Scan for the cell matching the given text and deliver its (x, y) coordinate at center. 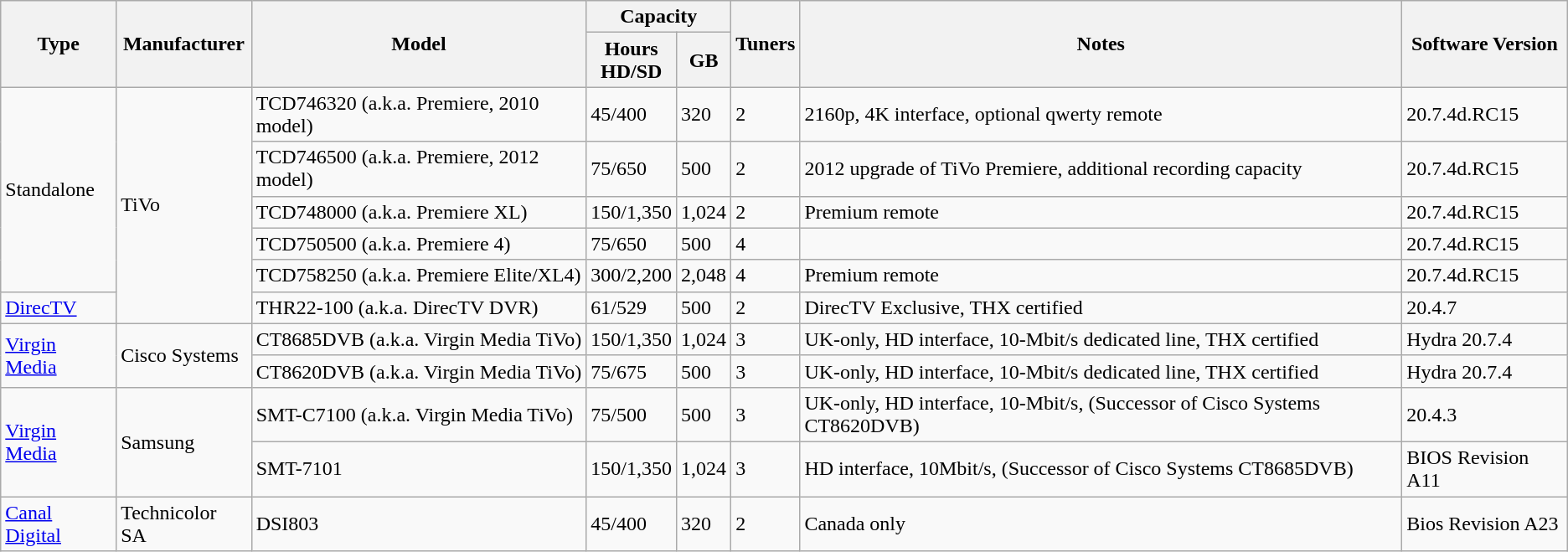
CT8620DVB (a.k.a. Virgin Media TiVo) (419, 371)
Manufacturer (184, 44)
TCD750500 (a.k.a. Premiere 4) (419, 244)
THR22-100 (a.k.a. DirecTV DVR) (419, 307)
Standalone (59, 189)
Capacity (658, 17)
Model (419, 44)
Bios Revision A23 (1485, 523)
TCD758250 (a.k.a. Premiere Elite/XL4) (419, 276)
UK-only, HD interface, 10-Mbit/s, (Successor of Cisco Systems CT8620DVB) (1101, 414)
HoursHD/SD (632, 60)
75/500 (632, 414)
Cisco Systems (184, 355)
Technicolor SA (184, 523)
DSI803 (419, 523)
20.4.3 (1485, 414)
TCD746500 (a.k.a. Premiere, 2012 model) (419, 169)
300/2,200 (632, 276)
Samsung (184, 441)
GB (704, 60)
20.4.7 (1485, 307)
Canada only (1101, 523)
Tuners (766, 44)
2012 upgrade of TiVo Premiere, additional recording capacity (1101, 169)
DirecTV Exclusive, THX certified (1101, 307)
TCD746320 (a.k.a. Premiere, 2010 model) (419, 114)
SMT-7101 (419, 469)
DirecTV (59, 307)
Type (59, 44)
CT8685DVB (a.k.a. Virgin Media TiVo) (419, 339)
HD interface, 10Mbit/s, (Successor of Cisco Systems CT8685DVB) (1101, 469)
SMT-C7100 (a.k.a. Virgin Media TiVo) (419, 414)
61/529 (632, 307)
TiVo (184, 205)
Software Version (1485, 44)
BIOS Revision A11 (1485, 469)
75/675 (632, 371)
2160p, 4K interface, optional qwerty remote (1101, 114)
TCD748000 (a.k.a. Premiere XL) (419, 212)
Canal Digital (59, 523)
2,048 (704, 276)
Notes (1101, 44)
